Pinpoint the cell where the given text exists, returning its [x, y] midpoint coordinate. 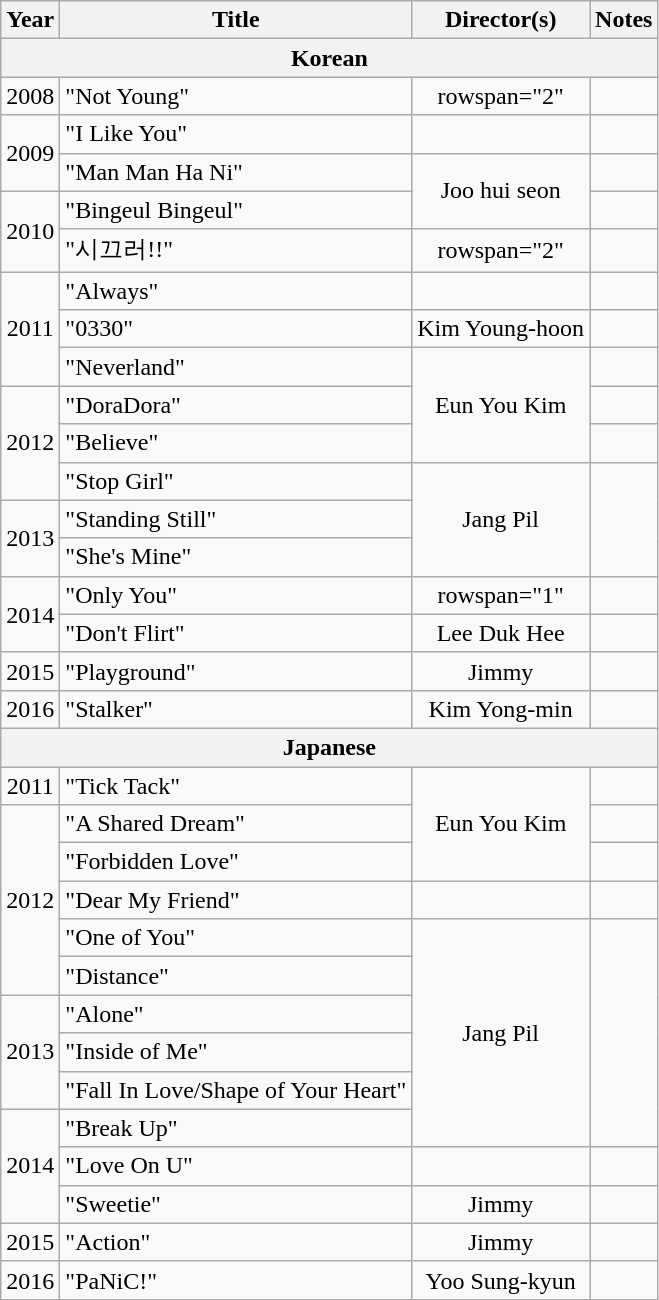
"Tick Tack" [236, 785]
"DoraDora" [236, 405]
Yoo Sung-kyun [501, 1280]
"Fall In Love/Shape of Your Heart" [236, 1090]
Year [30, 20]
"Bingeul Bingeul" [236, 210]
"Believe" [236, 443]
Notes [624, 20]
Joo hui seon [501, 191]
"Not Young" [236, 96]
"Distance" [236, 976]
Lee Duk Hee [501, 633]
"I Like You" [236, 134]
"Dear My Friend" [236, 900]
"Always" [236, 291]
2008 [30, 96]
"Standing Still" [236, 519]
"Man Man Ha Ni" [236, 172]
"PaNiC!" [236, 1280]
Title [236, 20]
"Action" [236, 1242]
"One of You" [236, 938]
2009 [30, 153]
"Love On U" [236, 1166]
"Playground" [236, 671]
Kim Young-hoon [501, 329]
"시끄러!!" [236, 250]
"Forbidden Love" [236, 862]
Director(s) [501, 20]
"She's Mine" [236, 557]
"Stalker" [236, 709]
Kim Yong-min [501, 709]
"Don't Flirt" [236, 633]
"Break Up" [236, 1128]
"Alone" [236, 1014]
"Only You" [236, 595]
2010 [30, 232]
Korean [330, 58]
"Neverland" [236, 367]
"Stop Girl" [236, 481]
rowspan="1" [501, 595]
Japanese [330, 747]
"0330" [236, 329]
"A Shared Dream" [236, 824]
"Inside of Me" [236, 1052]
"Sweetie" [236, 1204]
